Pinpoint the cell where the given text exists, returning its (X, Y) midpoint coordinate. 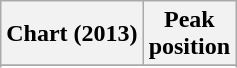
Chart (2013) (72, 34)
Peak position (189, 34)
